For the text-containing cell, return its midpoint in (X, Y) coordinate format. 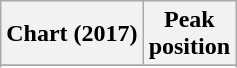
Peak position (189, 34)
Chart (2017) (72, 34)
